From the cell containing the given text, extract its center point as [x, y] coordinate. 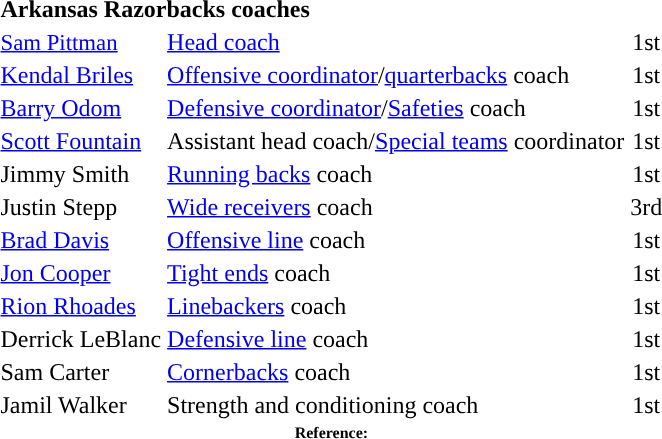
Defensive coordinator/Safeties coach [396, 108]
Offensive coordinator/quarterbacks coach [396, 75]
Wide receivers coach [396, 207]
Assistant head coach/Special teams coordinator [396, 141]
Cornerbacks coach [396, 372]
Tight ends coach [396, 273]
Linebackers coach [396, 306]
Head coach [396, 42]
Defensive line coach [396, 339]
Running backs coach [396, 174]
Strength and conditioning coach [396, 405]
Offensive line coach [396, 240]
